Return the [x, y] coordinate for the center point of the cell that contains the specified text.  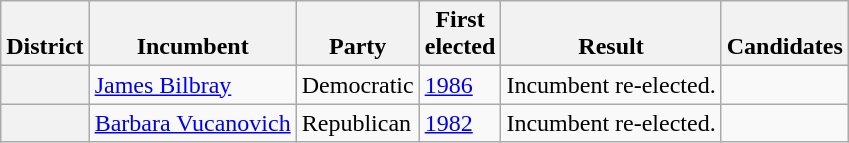
Incumbent [192, 34]
District [45, 34]
James Bilbray [192, 85]
Barbara Vucanovich [192, 123]
Candidates [784, 34]
Republican [358, 123]
Result [611, 34]
Firstelected [460, 34]
Party [358, 34]
1986 [460, 85]
1982 [460, 123]
Democratic [358, 85]
